Capture the cell that displays the provided text and extract its (X, Y) central coordinate. 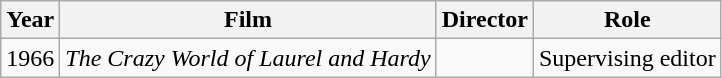
Supervising editor (627, 58)
Director (484, 20)
1966 (30, 58)
Role (627, 20)
Year (30, 20)
The Crazy World of Laurel and Hardy (248, 58)
Film (248, 20)
